From the cell containing the given text, extract its center point as [x, y] coordinate. 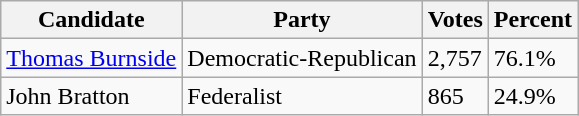
Federalist [302, 96]
Party [302, 20]
76.1% [532, 58]
2,757 [455, 58]
Democratic-Republican [302, 58]
Votes [455, 20]
Percent [532, 20]
Thomas Burnside [92, 58]
Candidate [92, 20]
John Bratton [92, 96]
865 [455, 96]
24.9% [532, 96]
